For the text-containing cell, return its midpoint in (X, Y) coordinate format. 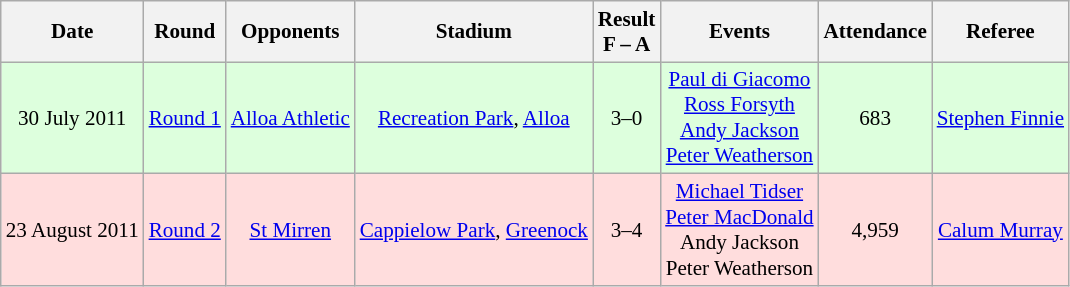
Cappielow Park, Greenock (474, 230)
4,959 (876, 230)
Round 2 (185, 230)
Michael Tidser Peter MacDonald Andy Jackson Peter Weatherson (739, 230)
30 July 2011 (72, 118)
Opponents (290, 32)
Date (72, 32)
Round (185, 32)
Round 1 (185, 118)
Paul di Giacomo Ross Forsyth Andy Jackson Peter Weatherson (739, 118)
Events (739, 32)
683 (876, 118)
3–4 (626, 230)
3–0 (626, 118)
Stadium (474, 32)
Referee (1000, 32)
St Mirren (290, 230)
Alloa Athletic (290, 118)
Result F – A (626, 32)
Calum Murray (1000, 230)
23 August 2011 (72, 230)
Attendance (876, 32)
Stephen Finnie (1000, 118)
Recreation Park, Alloa (474, 118)
